Scan for the cell matching the given text and deliver its [x, y] coordinate at center. 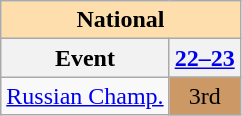
Russian Champ. [85, 96]
3rd [204, 96]
National [120, 20]
22–23 [204, 58]
Event [85, 58]
